From the cell containing the given text, extract its center point as (x, y) coordinate. 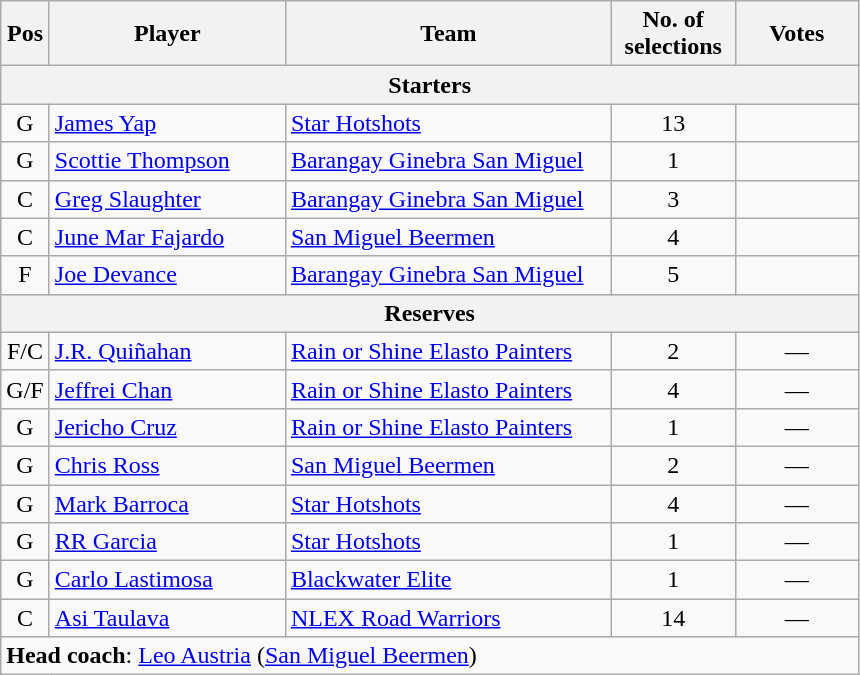
Head coach: Leo Austria (San Miguel Beermen) (430, 656)
Joe Devance (167, 275)
3 (673, 199)
Chris Ross (167, 465)
Reserves (430, 313)
Jericho Cruz (167, 427)
Starters (430, 85)
Team (448, 34)
Mark Barroca (167, 503)
Pos (26, 34)
14 (673, 618)
J.R. Quiñahan (167, 351)
Jeffrei Chan (167, 389)
13 (673, 123)
G/F (26, 389)
James Yap (167, 123)
5 (673, 275)
Votes (797, 34)
June Mar Fajardo (167, 237)
Greg Slaughter (167, 199)
No. of selections (673, 34)
Carlo Lastimosa (167, 580)
RR Garcia (167, 542)
Asi Taulava (167, 618)
Player (167, 34)
Scottie Thompson (167, 161)
F (26, 275)
Blackwater Elite (448, 580)
NLEX Road Warriors (448, 618)
F/C (26, 351)
